Output the [x, y] coordinate of the center of the cell containing the given text.  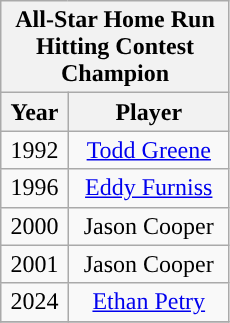
1992 [34, 150]
Eddy Furniss [148, 188]
Ethan Petry [148, 302]
2001 [34, 264]
1996 [34, 188]
2024 [34, 302]
Todd Greene [148, 150]
Year [34, 112]
Player [148, 112]
All-Star Home Run Hitting Contest Champion [116, 47]
2000 [34, 226]
